Detect which cell encompasses the target text, then output its (X, Y) center coordinate. 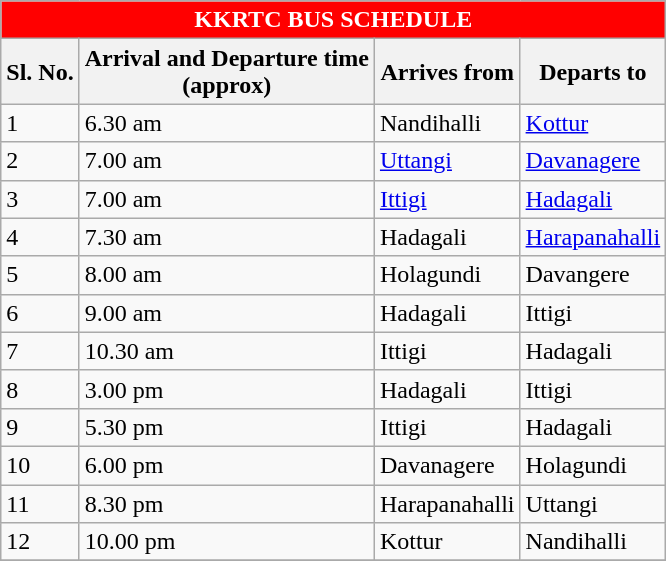
4 (40, 237)
Departs to (593, 72)
Arrival and Departure time(approx) (226, 72)
KKRTC BUS SCHEDULE (334, 20)
Arrives from (447, 72)
10 (40, 465)
Davangere (593, 275)
3 (40, 199)
8.00 am (226, 275)
5.30 pm (226, 427)
12 (40, 542)
2 (40, 161)
11 (40, 503)
7.30 am (226, 237)
10.00 pm (226, 542)
6.00 pm (226, 465)
5 (40, 275)
6.30 am (226, 123)
3.00 pm (226, 389)
6 (40, 313)
Sl. No. (40, 72)
10.30 am (226, 351)
9.00 am (226, 313)
9 (40, 427)
8.30 pm (226, 503)
8 (40, 389)
1 (40, 123)
7 (40, 351)
